Find where the given text appears and provide that cell's center as [X, Y] coordinate. 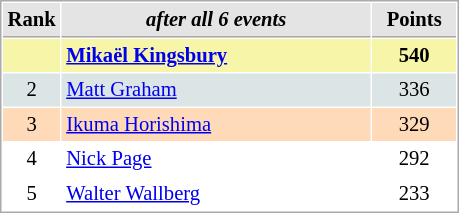
5 [32, 194]
336 [414, 90]
2 [32, 90]
Rank [32, 20]
233 [414, 194]
Matt Graham [216, 90]
after all 6 events [216, 20]
3 [32, 124]
Ikuma Horishima [216, 124]
Mikaël Kingsbury [216, 56]
4 [32, 158]
Nick Page [216, 158]
Walter Wallberg [216, 194]
540 [414, 56]
329 [414, 124]
Points [414, 20]
292 [414, 158]
